Scan for the cell matching the given text and deliver its (X, Y) coordinate at center. 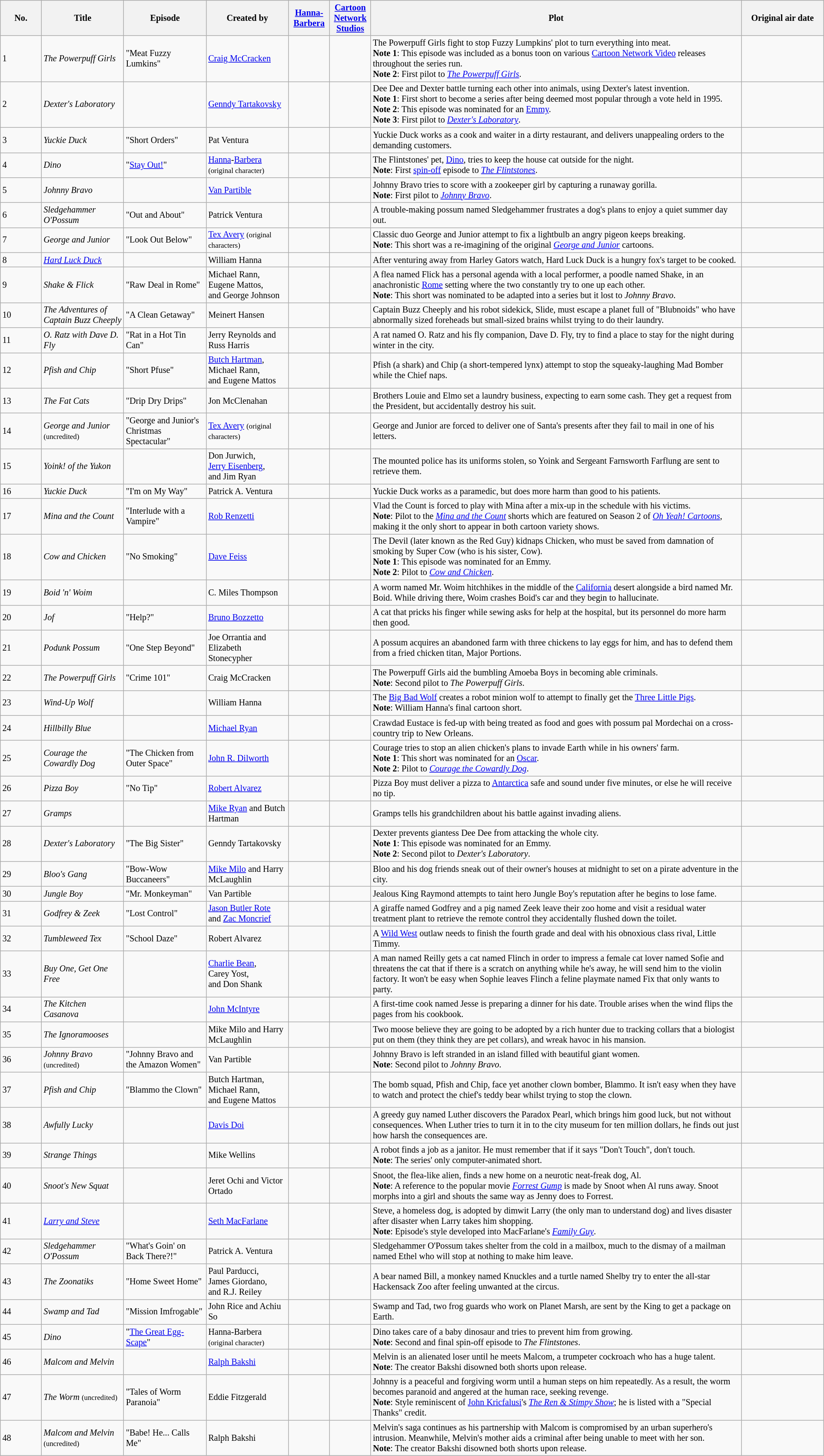
29 (21, 874)
A bear named Bill, a monkey named Knuckles and a turtle named Shelby try to enter the all-star Hackensack Zoo after feeling unwanted at the circus. (556, 1282)
Snoot's New Squat (83, 1186)
18 (21, 557)
Jerry Reynolds and Russ Harris (247, 340)
42 (21, 1252)
40 (21, 1186)
38 (21, 1126)
32 (21, 939)
Malcom and Melvin (83, 1362)
George and Junior (83, 240)
"A Clean Getaway" (165, 316)
"What's Goin' on Back There?!" (165, 1252)
Gramps (83, 814)
28 (21, 844)
The Zoonatiks (83, 1282)
"Help?" (165, 618)
The Powerpuff Girls aid the bumbling Amoeba Boys in becoming able criminals.Note: Second pilot to The Powerpuff Girls. (556, 678)
Larry and Steve (83, 1221)
Tumbleweed Tex (83, 939)
A robot finds a job as a janitor. He must remember that if it says "Don't Touch", don't touch.Note: The series' only computer-animated short. (556, 1156)
14 (21, 431)
Strange Things (83, 1156)
6 (21, 216)
1 (21, 59)
20 (21, 618)
"Tales of Worm Paranoia" (165, 1398)
Johnny Bravo is left stranded in an island filled with beautiful giant women.Note: Second pilot to Johnny Bravo. (556, 1060)
"Mission Imfrogable" (165, 1312)
8 (21, 260)
"Lost Control" (165, 914)
C. Miles Thompson (247, 593)
Pat Ventura (247, 140)
Jon McClenahan (247, 401)
Yoink! of the Yukon (83, 467)
36 (21, 1060)
30 (21, 894)
Jeret Ochi and Victor Ortado (247, 1186)
34 (21, 1010)
"George and Junior's Christmas Spectacular" (165, 431)
Title (83, 18)
The Ignoramooses (83, 1035)
3 (21, 140)
39 (21, 1156)
Crawdad Eustace is fed-up with being treated as food and goes with possum pal Mordechai on a cross-country trip to New Orleans. (556, 728)
Seth MacFarlane (247, 1221)
48 (21, 1438)
Yuckie Duck works as a paramedic, but does more harm than good to his patients. (556, 492)
Mike Ryan and Butch Hartman (247, 814)
Joe Orrantia andElizabeth Stonecypher (247, 648)
Godfrey & Zeek (83, 914)
33 (21, 974)
"Out and About" (165, 216)
John R. Dilworth (247, 758)
Cartoon Network Studios (350, 18)
A first-time cook named Jesse is preparing a dinner for his date. Trouble arises when the wind flips the pages from his cookbook. (556, 1010)
Hanna-Barbera (309, 18)
"Short Pfuse" (165, 371)
9 (21, 285)
"Drip Dry Drips" (165, 401)
Created by (247, 18)
Hillbilly Blue (83, 728)
24 (21, 728)
"Stay Out!" (165, 165)
The Fat Cats (83, 401)
"Mr. Monkeyman" (165, 894)
"Johnny Bravo and the Amazon Women" (165, 1060)
Jealous King Raymond attempts to taint hero Jungle Boy's reputation after he begins to lose fame. (556, 894)
2 (21, 105)
Dave Feiss (247, 557)
7 (21, 240)
"Rat in a Hot Tin Can" (165, 340)
Johnny Bravo (uncredited) (83, 1060)
16 (21, 492)
Meinert Hansen (247, 316)
"Home Sweet Home" (165, 1282)
35 (21, 1035)
The Worm (uncredited) (83, 1398)
Jason Butler Roteand Zac Moncrief (247, 914)
Swamp and Tad (83, 1312)
Jungle Boy (83, 894)
Buy One, Get One Free (83, 974)
Michael Ryan (247, 728)
Original air date (782, 18)
Swamp and Tad, two frog guards who work on Planet Marsh, are sent by the King to get a package on Earth. (556, 1312)
27 (21, 814)
"The Great Egg-Scape" (165, 1337)
Davis Doi (247, 1126)
Awfully Lucky (83, 1126)
The Adventures of Captain Buzz Cheeply (83, 316)
22 (21, 678)
"Look Out Below" (165, 240)
Patrick Ventura (247, 216)
Eddie Fitzgerald (247, 1398)
Michael Rann,Eugene Mattos,and George Johnson (247, 285)
A cat that pricks his finger while sewing asks for help at the hospital, but its personnel do more harm then good. (556, 618)
44 (21, 1312)
Wind-Up Wolf (83, 703)
After venturing away from Harley Gators watch, Hard Luck Duck is a hungry fox's target to be cooked. (556, 260)
"One Step Beyond" (165, 648)
"No Tip" (165, 789)
Paul Parducci,James Giordano,and R.J. Reiley (247, 1282)
46 (21, 1362)
Cow and Chicken (83, 557)
"Bow-Wow Buccaneers" (165, 874)
"Babe! He... Calls Me" (165, 1438)
"Raw Deal in Rome" (165, 285)
"The Big Sister" (165, 844)
Gramps tells his grandchildren about his battle against invading aliens. (556, 814)
John Rice and Achiu So (247, 1312)
The Flintstones' pet, Dino, tries to keep the house cat outside for the night.Note: First spin-off episode to The Flintstones. (556, 165)
O. Ratz with Dave D. Fly (83, 340)
Bloo's Gang (83, 874)
Podunk Possum (83, 648)
Bloo and his dog friends sneak out of their owner's houses at midnight to set on a pirate adventure in the city. (556, 874)
26 (21, 789)
Dino takes care of a baby dinosaur and tries to prevent him from growing.Note: Second and final spin-off episode to The Flintstones. (556, 1337)
Pizza Boy (83, 789)
Pfish (a shark) and Chip (a short-tempered lynx) attempt to stop the squeaky-laughing Mad Bomber while the Chief naps. (556, 371)
Johnny Bravo tries to score with a zookeeper girl by capturing a runaway gorilla.Note: First pilot to Johnny Bravo. (556, 190)
"No Smoking" (165, 557)
Courage the Cowardly Dog (83, 758)
Shake & Flick (83, 285)
The Kitchen Casanova (83, 1010)
Don Jurwich,Jerry Eisenberg,and Jim Ryan (247, 467)
George and Junior (uncredited) (83, 431)
A trouble-making possum named Sledgehammer frustrates a dog's plans to enjoy a quiet summer day out. (556, 216)
"Blammo the Clown" (165, 1090)
45 (21, 1337)
George and Junior are forced to deliver one of Santa's presents after they fail to mail in one of his letters. (556, 431)
Boid 'n' Woim (83, 593)
No. (21, 18)
Bruno Bozzetto (247, 618)
A Wild West outlaw needs to finish the fourth grade and deal with his obnoxious class rival, Little Timmy. (556, 939)
5 (21, 190)
17 (21, 517)
"Interlude with a Vampire" (165, 517)
Mina and the Count (83, 517)
"I'm on My Way" (165, 492)
47 (21, 1398)
"School Daze" (165, 939)
19 (21, 593)
21 (21, 648)
The Big Bad Wolf creates a robot minion wolf to attempt to finally get the Three Little Pigs.Note: William Hanna's final cartoon short. (556, 703)
Plot (556, 18)
Jof (83, 618)
Charlie Bean,Carey Yost,and Don Shank (247, 974)
"Meat Fuzzy Lumkins" (165, 59)
"Crime 101" (165, 678)
12 (21, 371)
A possum acquires an abandoned farm with three chickens to lay eggs for him, and has to defend them from a fried chicken titan, Major Portions. (556, 648)
"Short Orders" (165, 140)
Johnny Bravo (83, 190)
A rat named O. Ratz and his fly companion, Dave D. Fly, try to find a place to stay for the night during winter in the city. (556, 340)
The mounted police has its uniforms stolen, so Yoink and Sergeant Farnsworth Farflung are sent to retrieve them. (556, 467)
15 (21, 467)
Episode (165, 18)
31 (21, 914)
Hard Luck Duck (83, 260)
Rob Renzetti (247, 517)
Mike Wellins (247, 1156)
10 (21, 316)
Malcom and Melvin (uncredited) (83, 1438)
"The Chicken from Outer Space" (165, 758)
37 (21, 1090)
23 (21, 703)
John McIntyre (247, 1010)
11 (21, 340)
13 (21, 401)
43 (21, 1282)
Pizza Boy must deliver a pizza to Antarctica safe and sound under five minutes, or else he will receive no tip. (556, 789)
25 (21, 758)
41 (21, 1221)
4 (21, 165)
Yuckie Duck works as a cook and waiter in a dirty restaurant, and delivers unappealing orders to the demanding customers. (556, 140)
